For the text-containing cell, return its midpoint in [x, y] coordinate format. 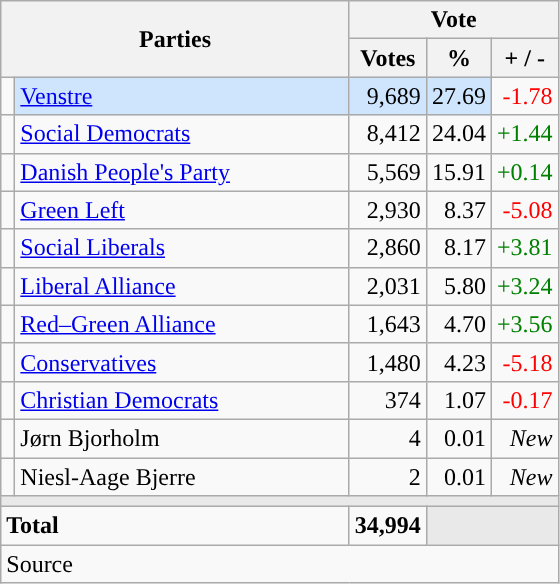
5.80 [458, 286]
-5.18 [524, 362]
+3.56 [524, 324]
-5.08 [524, 210]
374 [388, 400]
4.70 [458, 324]
Votes [388, 58]
+1.44 [524, 134]
Parties [176, 39]
34,994 [388, 526]
+ / - [524, 58]
+3.81 [524, 248]
Vote [454, 20]
1.07 [458, 400]
Jørn Bjorholm [182, 438]
Venstre [182, 96]
9,689 [388, 96]
+0.14 [524, 172]
-1.78 [524, 96]
Conservatives [182, 362]
27.69 [458, 96]
+3.24 [524, 286]
4.23 [458, 362]
Social Democrats [182, 134]
24.04 [458, 134]
-0.17 [524, 400]
2,930 [388, 210]
Red–Green Alliance [182, 324]
4 [388, 438]
2,031 [388, 286]
Green Left [182, 210]
% [458, 58]
Liberal Alliance [182, 286]
1,480 [388, 362]
8,412 [388, 134]
Niesl-Aage Bjerre [182, 477]
15.91 [458, 172]
1,643 [388, 324]
5,569 [388, 172]
Christian Democrats [182, 400]
Source [280, 564]
Social Liberals [182, 248]
Danish People's Party [182, 172]
8.17 [458, 248]
Total [176, 526]
2,860 [388, 248]
8.37 [458, 210]
2 [388, 477]
